Pinpoint the cell where the given text exists, returning its (x, y) midpoint coordinate. 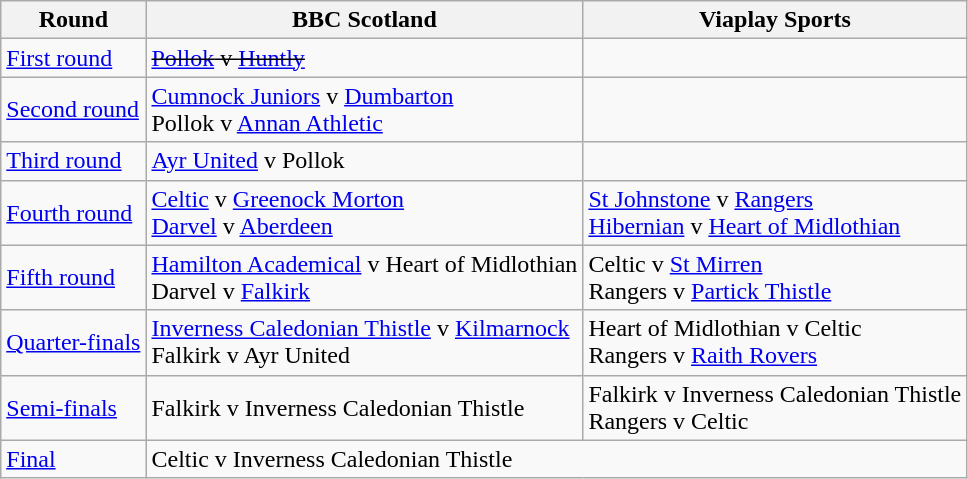
Fourth round (74, 212)
Round (74, 20)
Cumnock Juniors v DumbartonPollok v Annan Athletic (364, 110)
Heart of Midlothian v CelticRangers v Raith Rovers (775, 342)
Pollok v Huntly (364, 58)
Second round (74, 110)
First round (74, 58)
St Johnstone v RangersHibernian v Heart of Midlothian (775, 212)
Viaplay Sports (775, 20)
Third round (74, 161)
Fifth round (74, 278)
Inverness Caledonian Thistle v KilmarnockFalkirk v Ayr United (364, 342)
Falkirk v Inverness Caledonian Thistle (364, 408)
Celtic v St MirrenRangers v Partick Thistle (775, 278)
Falkirk v Inverness Caledonian ThistleRangers v Celtic (775, 408)
Quarter-finals (74, 342)
Celtic v Inverness Caledonian Thistle (556, 459)
Final (74, 459)
Hamilton Academical v Heart of MidlothianDarvel v Falkirk (364, 278)
BBC Scotland (364, 20)
Semi-finals (74, 408)
Celtic v Greenock MortonDarvel v Aberdeen (364, 212)
Ayr United v Pollok (364, 161)
